For the text-containing cell, return its midpoint in (x, y) coordinate format. 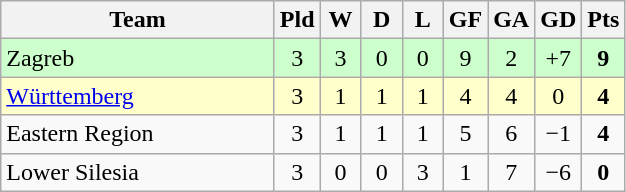
+7 (558, 58)
Pts (604, 20)
Württemberg (138, 96)
Eastern Region (138, 134)
7 (512, 172)
L (422, 20)
Pld (297, 20)
Zagreb (138, 58)
5 (465, 134)
W (340, 20)
D (382, 20)
−1 (558, 134)
2 (512, 58)
6 (512, 134)
Lower Silesia (138, 172)
GD (558, 20)
GA (512, 20)
Team (138, 20)
−6 (558, 172)
GF (465, 20)
